Determine the [X, Y] coordinate at the center of the cell enclosing the given text.  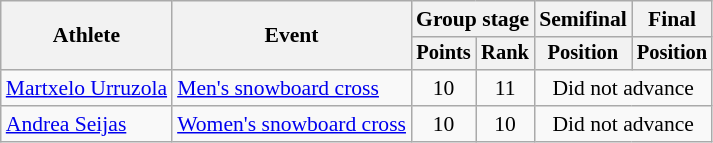
Rank [505, 54]
Men's snowboard cross [292, 88]
Martxelo Urruzola [86, 88]
Semifinal [583, 19]
Points [444, 54]
Final [672, 19]
Andrea Seijas [86, 124]
11 [505, 88]
Athlete [86, 36]
Group stage [472, 19]
Women's snowboard cross [292, 124]
Event [292, 36]
